Return the [X, Y] coordinate for the center point of the cell that contains the specified text.  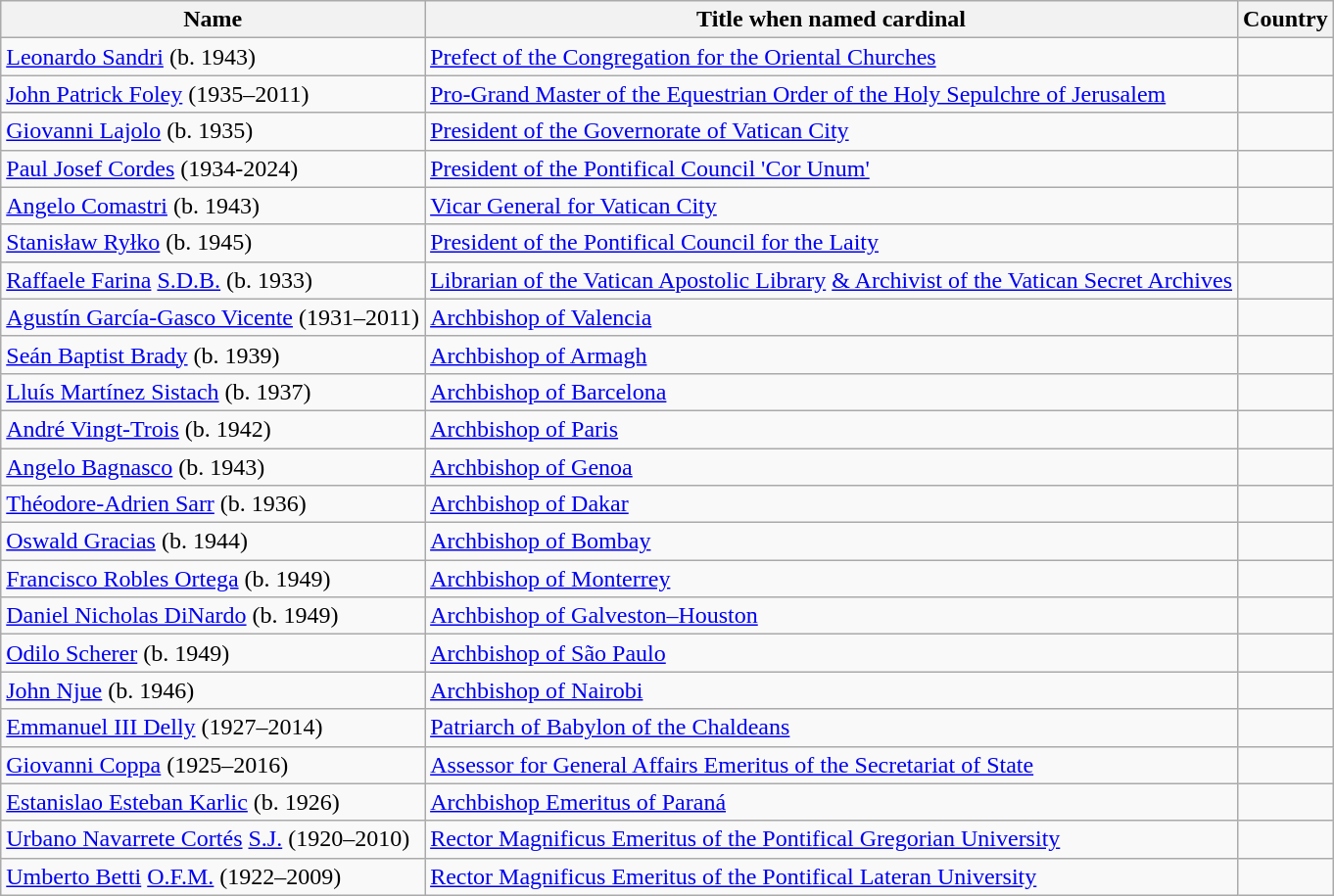
Estanislao Esteban Karlic (b. 1926) [214, 802]
Emmanuel III Delly (1927–2014) [214, 728]
Archbishop of São Paulo [832, 653]
Rector Magnificus Emeritus of the Pontifical Gregorian University [832, 839]
Lluís Martínez Sistach (b. 1937) [214, 392]
Archbishop of Dakar [832, 504]
Patriarch of Babylon of the Chaldeans [832, 728]
Seán Baptist Brady (b. 1939) [214, 354]
André Vingt-Trois (b. 1942) [214, 429]
Stanisław Ryłko (b. 1945) [214, 243]
Angelo Comastri (b. 1943) [214, 206]
Archbishop of Barcelona [832, 392]
Giovanni Coppa (1925–2016) [214, 765]
Leonardo Sandri (b. 1943) [214, 57]
Archbishop of Armagh [832, 354]
John Njue (b. 1946) [214, 690]
Angelo Bagnasco (b. 1943) [214, 467]
Rector Magnificus Emeritus of the Pontifical Lateran University [832, 876]
President of the Governorate of Vatican City [832, 131]
Théodore-Adrien Sarr (b. 1936) [214, 504]
Archbishop of Monterrey [832, 579]
Umberto Betti O.F.M. (1922–2009) [214, 876]
Pro-Grand Master of the Equestrian Order of the Holy Sepulchre of Jerusalem [832, 94]
Title when named cardinal [832, 20]
Vicar General for Vatican City [832, 206]
Archbishop of Paris [832, 429]
Oswald Gracias (b. 1944) [214, 542]
Country [1286, 20]
Odilo Scherer (b. 1949) [214, 653]
Name [214, 20]
Giovanni Lajolo (b. 1935) [214, 131]
John Patrick Foley (1935–2011) [214, 94]
Librarian of the Vatican Apostolic Library & Archivist of the Vatican Secret Archives [832, 280]
President of the Pontifical Council 'Cor Unum' [832, 168]
Francisco Robles Ortega (b. 1949) [214, 579]
Paul Josef Cordes (1934-2024) [214, 168]
Archbishop of Bombay [832, 542]
Archbishop of Valencia [832, 317]
Daniel Nicholas DiNardo (b. 1949) [214, 616]
President of the Pontifical Council for the Laity [832, 243]
Assessor for General Affairs Emeritus of the Secretariat of State [832, 765]
Archbishop of Galveston–Houston [832, 616]
Archbishop of Genoa [832, 467]
Archbishop of Nairobi [832, 690]
Agustín García-Gasco Vicente (1931–2011) [214, 317]
Archbishop Emeritus of Paraná [832, 802]
Raffaele Farina S.D.B. (b. 1933) [214, 280]
Prefect of the Congregation for the Oriental Churches [832, 57]
Urbano Navarrete Cortés S.J. (1920–2010) [214, 839]
